Return [x, y] of the center of cell containing provided text 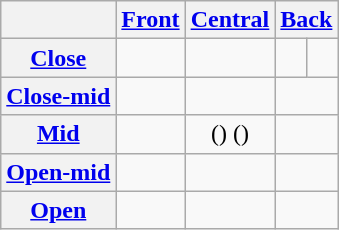
Mid [58, 134]
Close-mid [58, 96]
Central [230, 20]
Front [150, 20]
Open-mid [58, 172]
Back [306, 20]
Open [58, 210]
() () [230, 134]
Close [58, 58]
